Extract the (x, y) coordinate from the center of the cell holding the provided text.  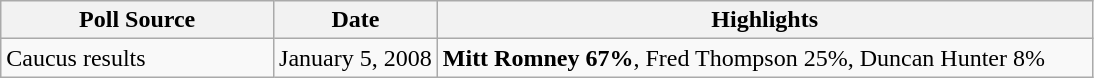
January 5, 2008 (356, 58)
Caucus results (138, 58)
Poll Source (138, 20)
Highlights (764, 20)
Mitt Romney 67%, Fred Thompson 25%, Duncan Hunter 8% (764, 58)
Date (356, 20)
